Provide the (x, y) coordinate of the cell's center where the given text is located.  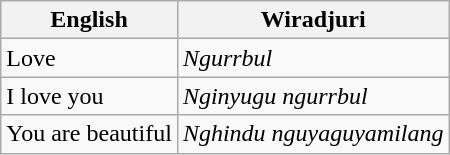
Nghindu nguyaguyamilang (313, 134)
English (90, 20)
Nginyugu ngurrbul (313, 96)
You are beautiful (90, 134)
Love (90, 58)
Ngurrbul (313, 58)
Wiradjuri (313, 20)
I love you (90, 96)
